Pinpoint the cell where the given text exists, returning its [X, Y] midpoint coordinate. 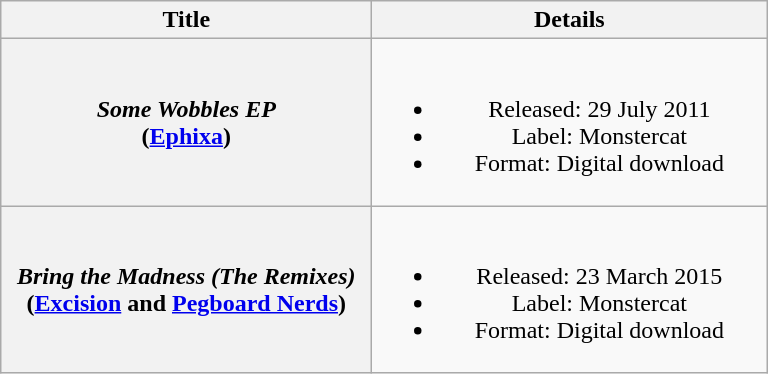
Some Wobbles EP(Ephixa) [186, 122]
Released: 29 July 2011Label: MonstercatFormat: Digital download [570, 122]
Bring the Madness (The Remixes)(Excision and Pegboard Nerds) [186, 290]
Title [186, 20]
Details [570, 20]
Released: 23 March 2015Label: MonstercatFormat: Digital download [570, 290]
